Locate the cell with the specified text and output its [x, y] center coordinate. 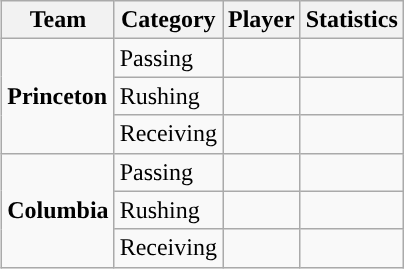
Team [58, 20]
Princeton [58, 96]
Columbia [58, 210]
Statistics [352, 20]
Player [261, 20]
Category [168, 20]
